Locate the cell with the specified text and output its [x, y] center coordinate. 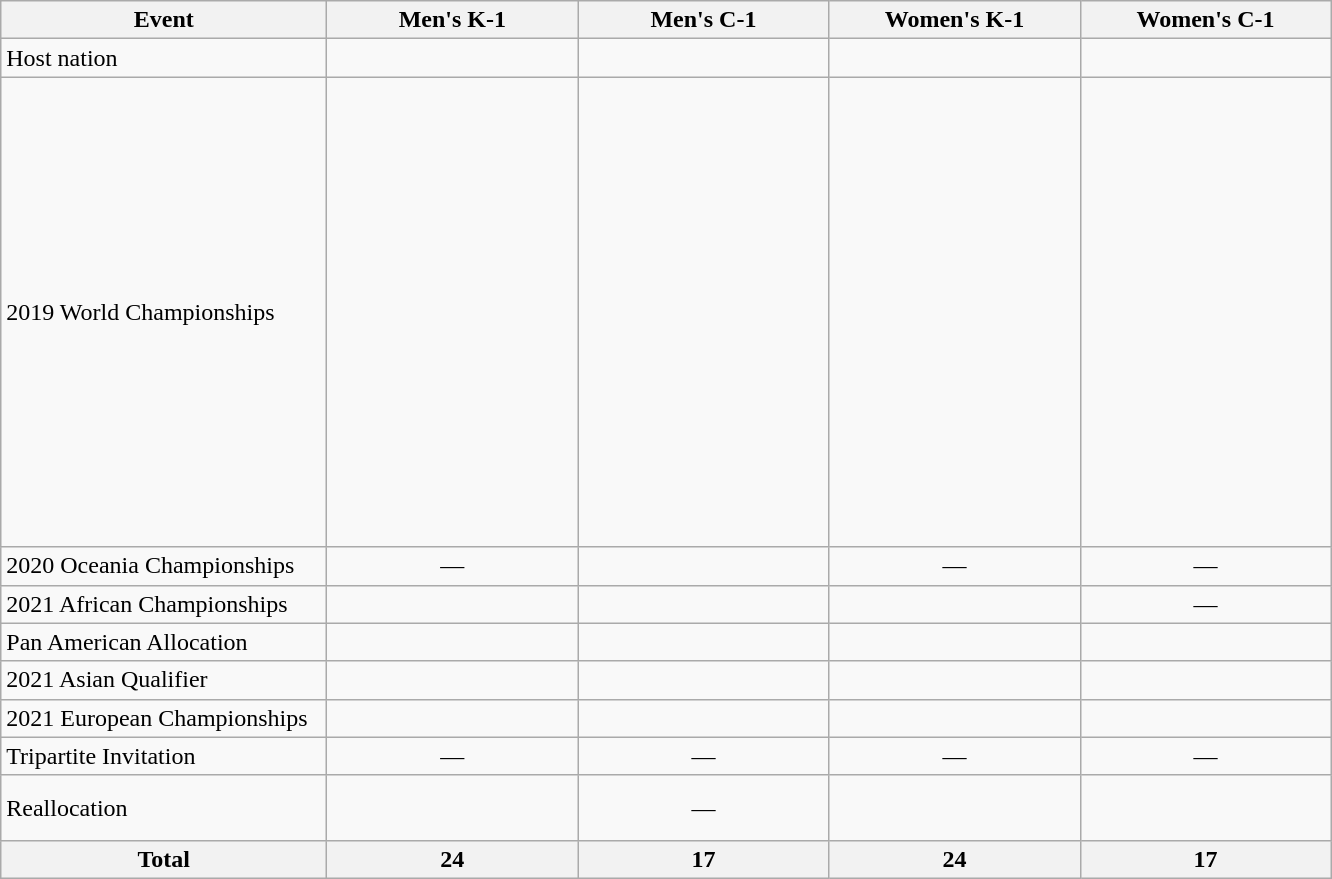
Pan American Allocation [164, 642]
2020 Oceania Championships [164, 566]
2021 African Championships [164, 604]
2021 Asian Qualifier [164, 680]
Women's K-1 [954, 20]
2019 World Championships [164, 312]
Men's K-1 [452, 20]
Reallocation [164, 808]
Women's C-1 [1206, 20]
2021 European Championships [164, 718]
Event [164, 20]
Host nation [164, 58]
Tripartite Invitation [164, 756]
Total [164, 859]
Men's C-1 [704, 20]
